Return the [X, Y] coordinate for the center point of the cell that contains the specified text.  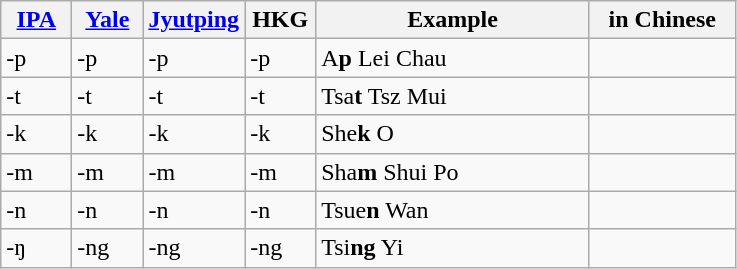
Tsat Tsz Mui [453, 96]
Sham Shui Po [453, 172]
Example [453, 20]
Yale [108, 20]
Jyutping [194, 20]
IPA [36, 20]
Tsuen Wan [453, 210]
Tsing Yi [453, 248]
Shek O [453, 134]
Ap Lei Chau [453, 58]
in Chinese [662, 20]
-ŋ [36, 248]
HKG [280, 20]
